From the cell containing the given text, extract its center point as [x, y] coordinate. 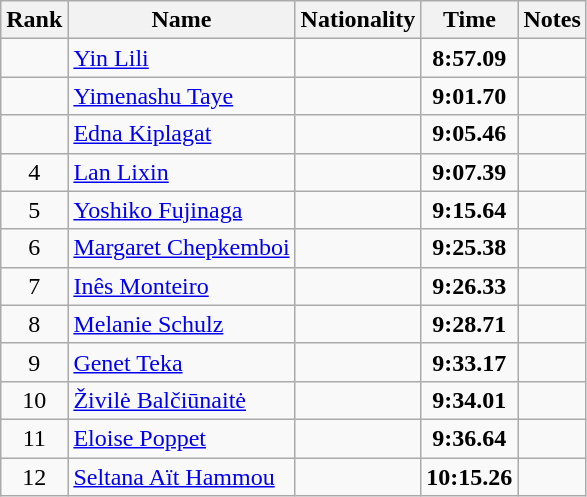
Melanie Schulz [182, 324]
Nationality [358, 20]
10 [34, 400]
Time [470, 20]
Yin Lili [182, 58]
9:07.39 [470, 172]
Margaret Chepkemboi [182, 248]
9:15.64 [470, 210]
Yoshiko Fujinaga [182, 210]
9:05.46 [470, 134]
9:36.64 [470, 438]
Seltana Aït Hammou [182, 477]
Lan Lixin [182, 172]
12 [34, 477]
7 [34, 286]
9:34.01 [470, 400]
8:57.09 [470, 58]
Edna Kiplagat [182, 134]
9:25.38 [470, 248]
Notes [552, 20]
11 [34, 438]
9:33.17 [470, 362]
4 [34, 172]
Eloise Poppet [182, 438]
Živilė Balčiūnaitė [182, 400]
9:28.71 [470, 324]
5 [34, 210]
Rank [34, 20]
Genet Teka [182, 362]
6 [34, 248]
9:26.33 [470, 286]
9:01.70 [470, 96]
Inês Monteiro [182, 286]
Name [182, 20]
Yimenashu Taye [182, 96]
8 [34, 324]
10:15.26 [470, 477]
9 [34, 362]
